Output the (x, y) coordinate of the center of the cell containing the given text.  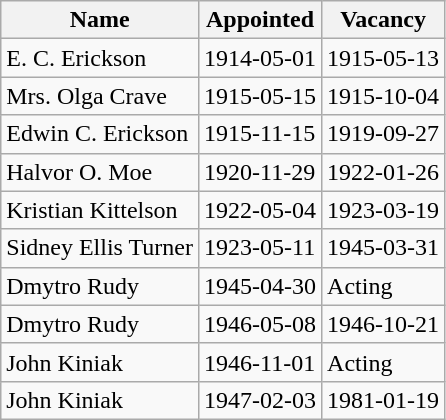
Mrs. Olga Crave (100, 96)
1981-01-19 (384, 400)
1946-05-08 (260, 324)
1923-05-11 (260, 248)
1915-11-15 (260, 134)
1947-02-03 (260, 400)
Halvor O. Moe (100, 172)
1919-09-27 (384, 134)
Sidney Ellis Turner (100, 248)
Appointed (260, 20)
Vacancy (384, 20)
E. C. Erickson (100, 58)
1915-05-13 (384, 58)
1945-04-30 (260, 286)
1914-05-01 (260, 58)
1915-05-15 (260, 96)
1922-01-26 (384, 172)
1923-03-19 (384, 210)
1945-03-31 (384, 248)
Name (100, 20)
Edwin C. Erickson (100, 134)
1946-11-01 (260, 362)
1920-11-29 (260, 172)
Kristian Kittelson (100, 210)
1915-10-04 (384, 96)
1922-05-04 (260, 210)
1946-10-21 (384, 324)
